Identify which cell holds the provided text, then report its (X, Y) central coordinate. 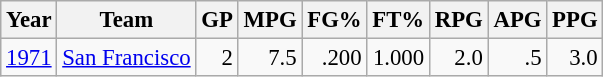
FT% (398, 20)
APG (518, 20)
MPG (270, 20)
FG% (334, 20)
PPG (575, 20)
Team (126, 20)
1971 (29, 58)
3.0 (575, 58)
2.0 (458, 58)
.200 (334, 58)
GP (217, 20)
Year (29, 20)
.5 (518, 58)
7.5 (270, 58)
1.000 (398, 58)
RPG (458, 20)
2 (217, 58)
San Francisco (126, 58)
